Detect which cell encompasses the target text, then output its (X, Y) center coordinate. 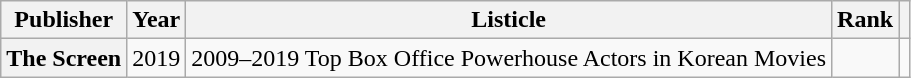
Listicle (509, 20)
2019 (156, 58)
Rank (866, 20)
The Screen (64, 58)
Publisher (64, 20)
Year (156, 20)
2009–2019 Top Box Office Powerhouse Actors in Korean Movies (509, 58)
